Return the [X, Y] coordinate for the center point of the cell that contains the specified text.  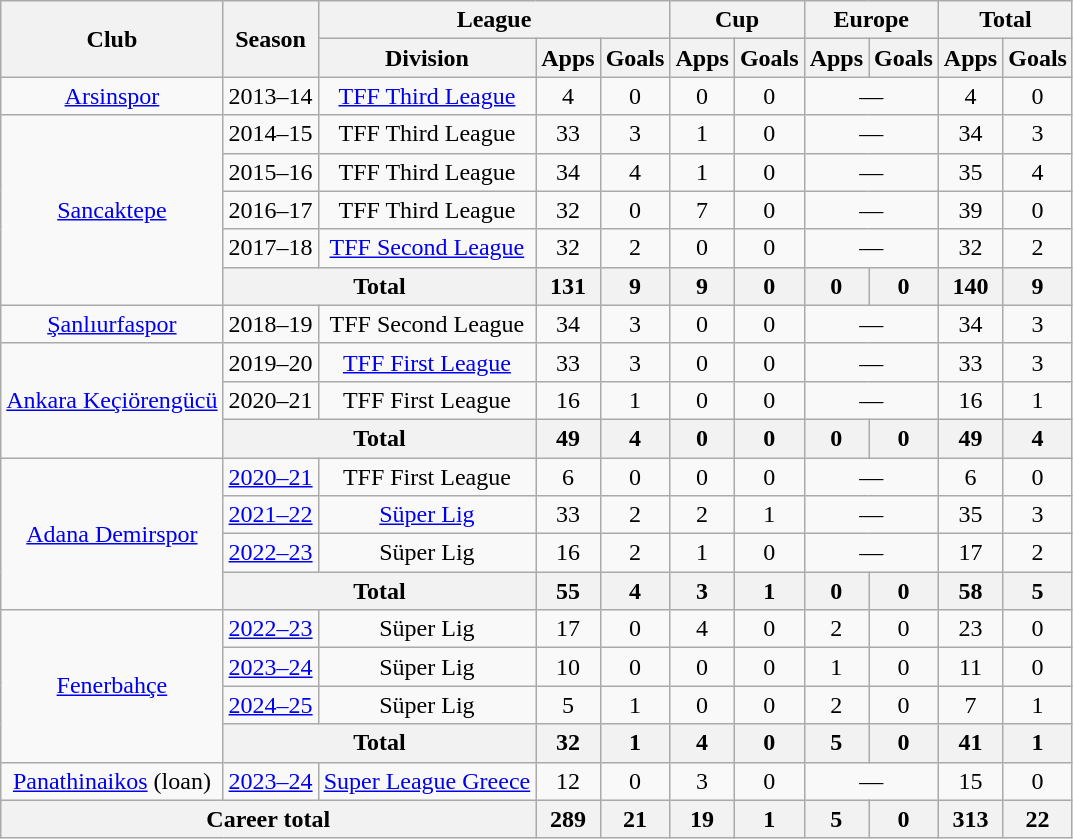
2018–19 [270, 324]
2024–25 [270, 705]
Career total [268, 819]
2014–15 [270, 134]
Cup [737, 20]
131 [568, 286]
Super League Greece [427, 781]
Adana Demirspor [112, 534]
10 [568, 667]
2015–16 [270, 172]
11 [970, 667]
Ankara Keçiörengücü [112, 400]
58 [970, 591]
Sancaktepe [112, 210]
140 [970, 286]
League [494, 20]
Arsinspor [112, 96]
Europe [871, 20]
Division [427, 58]
313 [970, 819]
2016–17 [270, 210]
41 [970, 743]
55 [568, 591]
2017–18 [270, 248]
2013–14 [270, 96]
Club [112, 39]
2019–20 [270, 362]
22 [1038, 819]
39 [970, 210]
Panathinaikos (loan) [112, 781]
21 [635, 819]
15 [970, 781]
289 [568, 819]
Fenerbahçe [112, 686]
12 [568, 781]
Şanlıurfaspor [112, 324]
19 [702, 819]
23 [970, 629]
2021–22 [270, 515]
Season [270, 39]
